Provide the [X, Y] coordinate of the cell's center where the given text is located.  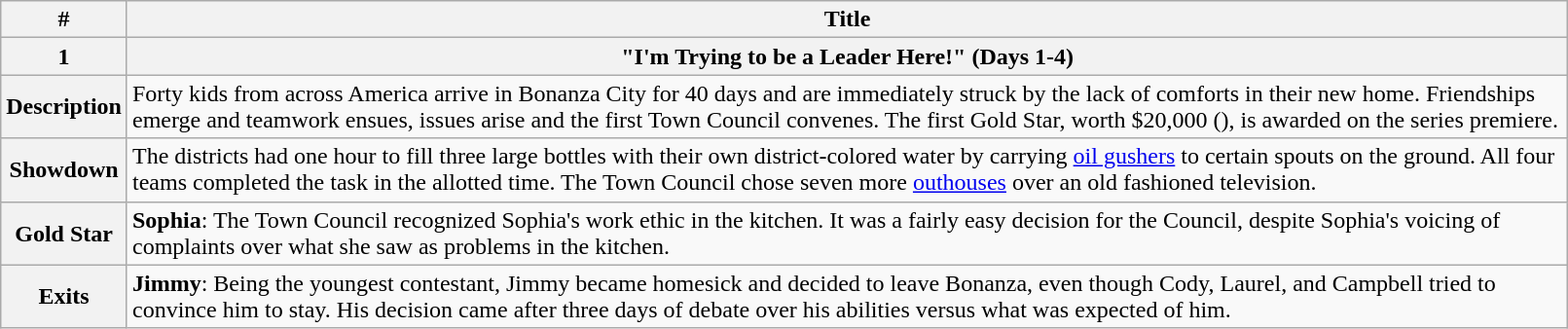
Gold Star [64, 234]
Title [847, 19]
# [64, 19]
"I'm Trying to be a Leader Here!" (Days 1-4) [847, 56]
1 [64, 56]
Exits [64, 296]
Showdown [64, 169]
Description [64, 107]
